For the text-containing cell, return its midpoint in [X, Y] coordinate format. 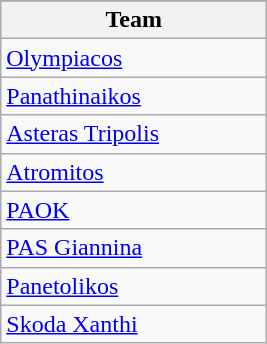
Panetolikos [134, 286]
Panathinaikos [134, 96]
PAS Giannina [134, 248]
Team [134, 20]
Asteras Tripolis [134, 134]
Olympiacos [134, 58]
Skoda Xanthi [134, 324]
PAOK [134, 210]
Atromitos [134, 172]
